Capture the cell that displays the provided text and extract its [x, y] central coordinate. 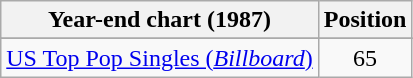
65 [365, 58]
Position [365, 20]
Year-end chart (1987) [160, 20]
US Top Pop Singles (Billboard) [160, 58]
